Return the [X, Y] coordinate for the center point of the cell that contains the specified text.  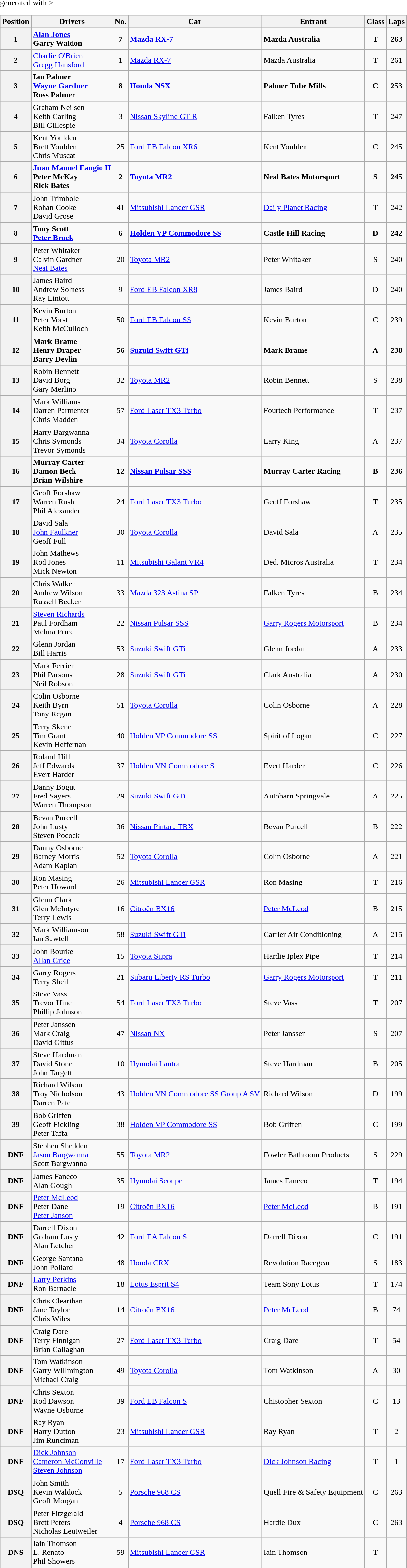
Mark Brame [313, 350]
Geoff Forshaw [313, 502]
Tom Watkinson Garry Willmington Michael Craig [72, 1371]
Alan Jones Garry Waldon [72, 39]
James Baird [313, 289]
Peter Whitaker Calvin Gardner Neal Bates [72, 259]
Peter McLeod Peter Dane Peter Janson [72, 1206]
Kevin Burton Peter Vorst Keith McCulloch [72, 320]
Darrell Dixon [313, 1237]
Ford EA Falcon S [195, 1237]
James Baird Andrew Solness Ray Lintott [72, 289]
Peter Whitaker [313, 259]
Ray Ryan Harry Dutton Jim Runciman [72, 1431]
Bevan Purcell [313, 826]
Ray Ryan [313, 1431]
Subaru Liberty RS Turbo [195, 977]
183 [396, 1262]
47 [120, 1033]
Palmer Tube Mills [313, 86]
56 [120, 350]
Hyundai Lantra [195, 1064]
Ford EB Falcon SS [195, 320]
Car [195, 22]
Kent Youlden Brett Youlden Chris Muscat [72, 147]
Fowler Bathroom Products [313, 1155]
Hardie Dux [313, 1522]
Peter Janssen [313, 1033]
239 [396, 320]
Drivers [72, 22]
216 [396, 883]
Geoff Forshaw Warren Rush Phil Alexander [72, 502]
247 [396, 116]
Charlie O'Brien Gregg Hansford [72, 60]
236 [396, 471]
Harry Bargwanna Chris Symonds Trevor Symonds [72, 441]
Steve Vass Trevor Hine Phillip Johnson [72, 1003]
Ford EB Falcon S [195, 1401]
Carrier Air Conditioning [313, 934]
Glenn Jordan Bill Harris [72, 649]
Bob Griffen Geoff Fickling Peter Taffa [72, 1124]
253 [396, 86]
214 [396, 956]
Mitsubishi Galant VR4 [195, 562]
Hardie Iplex Pipe [313, 956]
Lotus Esprit S4 [195, 1284]
Honda NSX [195, 86]
- [396, 1553]
Murray Carter Damon Beck Brian Wilshire [72, 471]
John Trimbole Rohan Cooke David Grose [72, 207]
Iain Thomson [313, 1553]
Toyota Supra [195, 956]
Position [16, 22]
Hyundai Scoupe [195, 1181]
Chris Clearihan Jane Taylor Chris Wiles [72, 1310]
Danny Osborne Barney Morris Adam Kaplan [72, 857]
228 [396, 705]
Terry Skene Tim Grant Kevin Heffernan [72, 735]
48 [120, 1262]
Colin Osborne Keith Byrn Tony Regan [72, 705]
Laps [396, 22]
John Mathews Rod Jones Mick Newton [72, 562]
53 [120, 649]
Ron Masing Peter Howard [72, 883]
Clark Australia [313, 675]
Chistopher Sexton [313, 1401]
George Santana John Pollard [72, 1262]
226 [396, 766]
Darrell Dixon Graham Lusty Alan Letcher [72, 1237]
Autobarn Springvale [313, 796]
Evert Harder [313, 766]
Glenn Clark Glen McIntyre Terry Lewis [72, 909]
John Smith Kevin Waldock Geoff Morgan [72, 1492]
Roland Hill Jeff Edwards Evert Harder [72, 766]
261 [396, 60]
John Bourke Allan Grice [72, 956]
David Sala [313, 532]
225 [396, 796]
58 [120, 934]
David Sala John Faulkner Geoff Full [72, 532]
51 [120, 705]
74 [396, 1310]
DNS [16, 1553]
194 [396, 1181]
James Faneco Alan Gough [72, 1181]
55 [120, 1155]
52 [120, 857]
Chris Sexton Rod Dawson Wayne Osborne [72, 1401]
Honda CRX [195, 1262]
Mark Brame Henry Draper Barry Devlin [72, 350]
41 [120, 207]
Robin Bennett [313, 380]
174 [396, 1284]
James Faneco [313, 1181]
205 [396, 1064]
Kevin Burton [313, 320]
Dick Johnson Racing [313, 1462]
229 [396, 1155]
222 [396, 826]
Ded. Micros Australia [313, 562]
Fourtech Performance [313, 411]
Steven Richards Paul Fordham Melina Price [72, 623]
Mazda 323 Astina SP [195, 593]
31 [16, 909]
43 [120, 1094]
Ford EB Falcon XR6 [195, 147]
Peter Fitzgerald Brett Peters Nicholas Leutweiler [72, 1522]
Neal Bates Motorsport [313, 177]
Mark Williamson Ian Sawtell [72, 934]
Steve Vass [313, 1003]
230 [396, 675]
Graham Neilsen Keith Carling Bill Gillespie [72, 116]
Dick Johnson Cameron McConville Steven Johnson [72, 1462]
Class [375, 22]
59 [120, 1553]
Revolution Racegear [313, 1262]
Larry King [313, 441]
Spirit of Logan [313, 735]
Mark Ferrier Phil Parsons Neil Robson [72, 675]
Richard Wilson [313, 1094]
Entrant [313, 22]
42 [120, 1237]
Glenn Jordan [313, 649]
Ford EB Falcon XR8 [195, 289]
Nissan NX [195, 1033]
Craig Dare Terry Finnigan Brian Callaghan [72, 1340]
Richard Wilson Troy Nicholson Darren Pate [72, 1094]
Holden VN Commodore S [195, 766]
40 [120, 735]
Castle Hill Racing [313, 233]
Kent Youlden [313, 147]
Peter Janssen Mark Craig David Gittus [72, 1033]
Nissan Pintara TRX [195, 826]
Stephen Shedden Jason Bargwanna Scott Bargwanna [72, 1155]
Chris Walker Andrew Wilson Russell Becker [72, 593]
Mark Williams Darren Parmenter Chris Madden [72, 411]
233 [396, 649]
Steve Hardman [313, 1064]
221 [396, 857]
50 [120, 320]
Bob Griffen [313, 1124]
Team Sony Lotus [313, 1284]
Ron Masing [313, 883]
Robin Bennett David Borg Gary Merlino [72, 380]
Craig Dare [313, 1340]
Larry Perkins Ron Barnacle [72, 1284]
Quell Fire & Safety Equipment [313, 1492]
Danny Bogut Fred Sayers Warren Thompson [72, 796]
Tom Watkinson [313, 1371]
Daily Planet Racing [313, 207]
49 [120, 1371]
227 [396, 735]
211 [396, 977]
Garry Rogers Terry Sheil [72, 977]
Iain Thomson L. Renato Phil Showers [72, 1553]
57 [120, 411]
Nissan Skyline GT-R [195, 116]
Steve Hardman David Stone John Targett [72, 1064]
Bevan Purcell John Lusty Steven Pocock [72, 826]
Juan Manuel Fangio II Peter McKay Rick Bates [72, 177]
Ian Palmer Wayne Gardner Ross Palmer [72, 86]
Tony Scott Peter Brock [72, 233]
Holden VN Commodore SS Group A SV [195, 1094]
No. [120, 22]
Murray Carter Racing [313, 471]
